Scan for the cell matching the given text and deliver its [X, Y] coordinate at center. 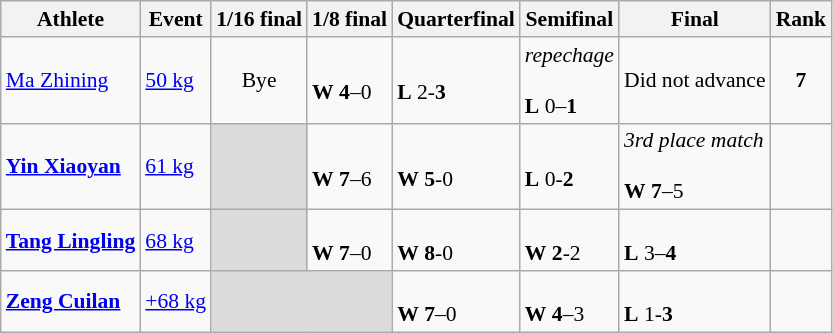
Did not advance [695, 80]
7 [802, 80]
W 4–3 [570, 302]
Quarterfinal [456, 19]
Tang Lingling [71, 240]
3rd place matchW 7–5 [695, 166]
61 kg [176, 166]
W 7–6 [350, 166]
L 1-3 [695, 302]
W 2-2 [570, 240]
+68 kg [176, 302]
Semifinal [570, 19]
L 3–4 [695, 240]
1/16 final [259, 19]
W 8-0 [456, 240]
Yin Xiaoyan [71, 166]
50 kg [176, 80]
68 kg [176, 240]
L 2-3 [456, 80]
W 5-0 [456, 166]
Athlete [71, 19]
Zeng Cuilan [71, 302]
Event [176, 19]
Final [695, 19]
Ma Zhining [71, 80]
repechageL 0–1 [570, 80]
L 0-2 [570, 166]
W 4–0 [350, 80]
Bye [259, 80]
1/8 final [350, 19]
Rank [802, 19]
